Pinpoint the cell where the given text exists, returning its (x, y) midpoint coordinate. 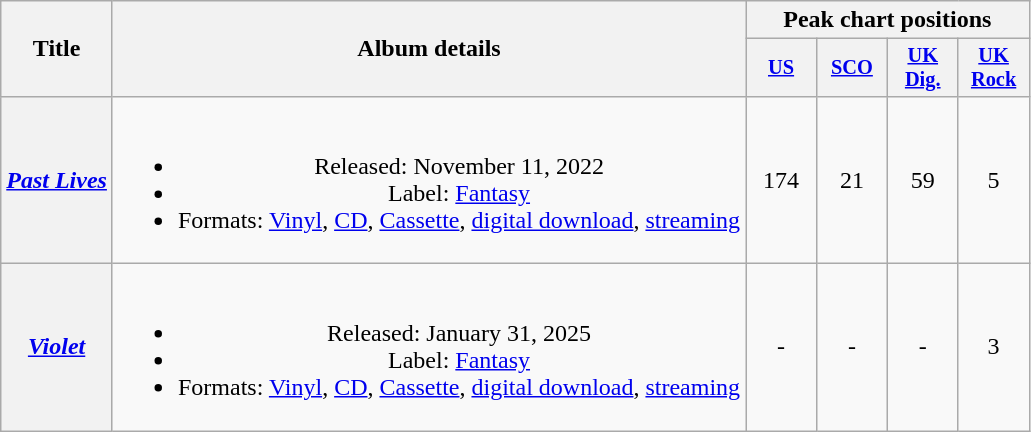
UKRock (994, 68)
Past Lives (57, 180)
21 (852, 180)
Title (57, 49)
3 (994, 348)
Released: January 31, 2025Label: FantasyFormats: Vinyl, CD, Cassette, digital download, streaming (428, 348)
Released: November 11, 2022Label: FantasyFormats: Vinyl, CD, Cassette, digital download, streaming (428, 180)
5 (994, 180)
Peak chart positions (888, 20)
UKDig. (922, 68)
Album details (428, 49)
59 (922, 180)
SCO (852, 68)
US (782, 68)
Violet (57, 348)
174 (782, 180)
